Scan for the cell matching the given text and deliver its [x, y] coordinate at center. 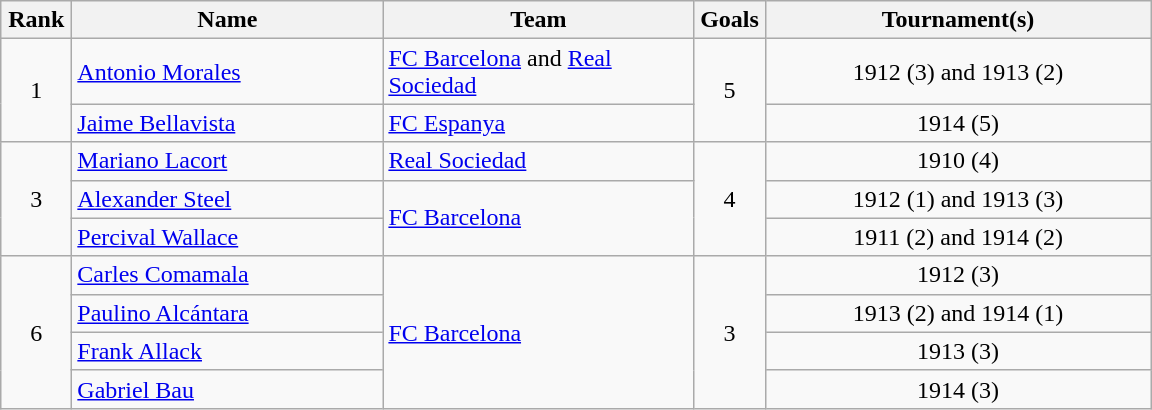
Team [538, 20]
FC Espanya [538, 123]
Paulino Alcántara [228, 313]
Frank Allack [228, 351]
1912 (3) [958, 275]
Carles Comamala [228, 275]
6 [36, 332]
Rank [36, 20]
Gabriel Bau [228, 389]
Percival Wallace [228, 237]
5 [730, 90]
1911 (2) and 1914 (2) [958, 237]
1912 (3) and 1913 (2) [958, 72]
Real Sociedad [538, 161]
1910 (4) [958, 161]
1913 (3) [958, 351]
Antonio Morales [228, 72]
Name [228, 20]
4 [730, 199]
1914 (5) [958, 123]
1913 (2) and 1914 (1) [958, 313]
Mariano Lacort [228, 161]
1914 (3) [958, 389]
Tournament(s) [958, 20]
Alexander Steel [228, 199]
FC Barcelona and Real Sociedad [538, 72]
1912 (1) and 1913 (3) [958, 199]
Goals [730, 20]
1 [36, 90]
Jaime Bellavista [228, 123]
